Locate the cell with the specified text and output its (X, Y) center coordinate. 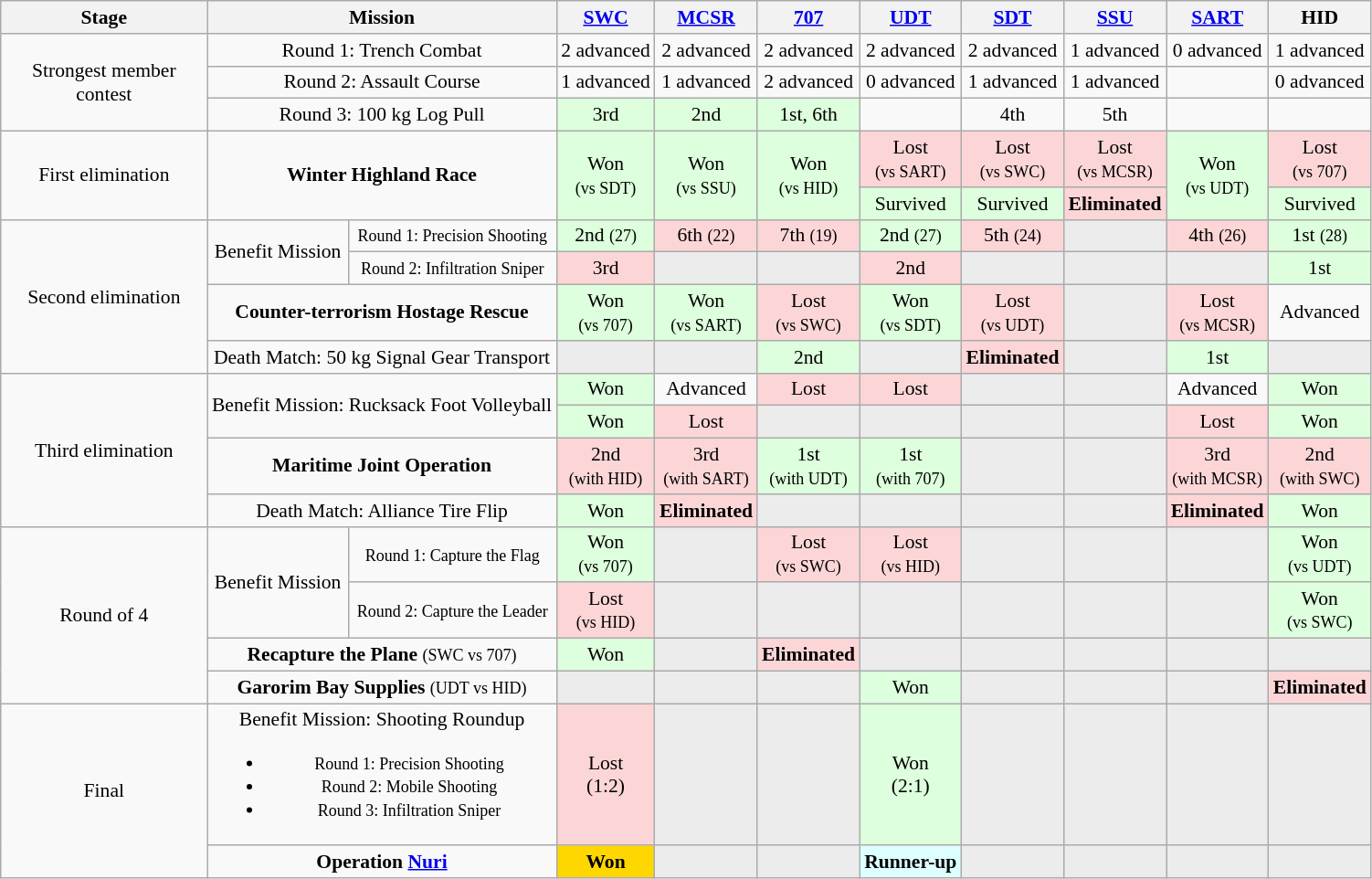
Garorim Bay Supplies (UDT vs HID) (382, 687)
Maritime Joint Operation (382, 466)
3rd(with SART) (706, 466)
7th (19) (808, 236)
Lost(vs SART) (910, 159)
2nd(with HID) (606, 466)
707 (808, 17)
MCSR (706, 17)
Second elimination (104, 296)
Mission (382, 17)
Lost(vs 707) (1320, 159)
5th (24) (1012, 236)
First elimination (104, 175)
Round of 4 (104, 615)
Won(vs HID) (808, 175)
Round 1: Trench Combat (382, 50)
Lost(1:2) (606, 775)
Round 1: Capture the Flag (452, 554)
Won(vs SART) (706, 312)
SSU (1115, 17)
1st, 6th (808, 115)
2nd(with SWC) (1320, 466)
3rd(with MCSR) (1218, 466)
Round 1: Precision Shooting (452, 236)
Won(vs SWC) (1320, 610)
Stage (104, 17)
SDT (1012, 17)
4th (26) (1218, 236)
1st(with UDT) (808, 466)
5th (1115, 115)
Won(2:1) (910, 775)
UDT (910, 17)
6th (22) (706, 236)
Winter Highland Race (382, 175)
HID (1320, 17)
Recapture the Plane (SWC vs 707) (382, 655)
SWC (606, 17)
Death Match: Alliance Tire Flip (382, 511)
Round 2: Infiltration Sniper (452, 269)
4th (1012, 115)
Benefit Mission: Rucksack Foot Volleyball (382, 406)
Won(vs SSU) (706, 175)
Counter-terrorism Hostage Rescue (382, 312)
Benefit Mission: Shooting RoundupRound 1: Precision ShootingRound 2: Mobile ShootingRound 3: Infiltration Sniper (382, 775)
Third elimination (104, 450)
Runner-up (910, 862)
Round 2: Capture the Leader (452, 610)
1st(with 707) (910, 466)
Operation Nuri (382, 862)
Final (104, 791)
Lost(vs UDT) (1012, 312)
Strongest member contest (104, 82)
Death Match: 50 kg Signal Gear Transport (382, 357)
1st (28) (1320, 236)
Round 2: Assault Course (382, 82)
Round 3: 100 kg Log Pull (382, 115)
SART (1218, 17)
